Return [X, Y] of the center of cell containing provided text 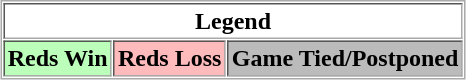
Reds Win [58, 58]
Game Tied/Postponed [344, 58]
Legend [233, 21]
Reds Loss [169, 58]
